Find where the given text appears and provide that cell's center as (X, Y) coordinate. 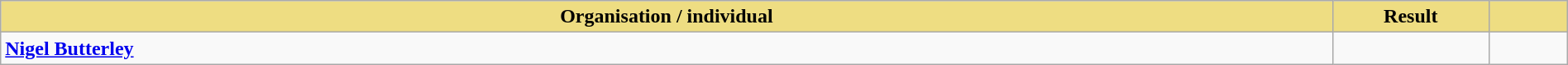
Organisation / individual (667, 17)
Nigel Butterley (667, 48)
Result (1411, 17)
